Provide the (x, y) coordinate of the cell's center where the given text is located.  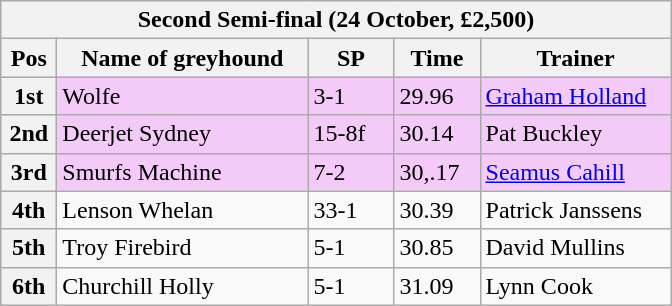
Second Semi-final (24 October, £2,500) (336, 20)
30.39 (437, 210)
31.09 (437, 286)
Time (437, 58)
Lynn Cook (576, 286)
Smurfs Machine (182, 172)
5th (29, 248)
1st (29, 96)
2nd (29, 134)
Seamus Cahill (576, 172)
Pat Buckley (576, 134)
Pos (29, 58)
29.96 (437, 96)
7-2 (351, 172)
30,.17 (437, 172)
30.14 (437, 134)
6th (29, 286)
Troy Firebird (182, 248)
4th (29, 210)
David Mullins (576, 248)
Patrick Janssens (576, 210)
Lenson Whelan (182, 210)
Name of greyhound (182, 58)
Wolfe (182, 96)
30.85 (437, 248)
SP (351, 58)
15-8f (351, 134)
Churchill Holly (182, 286)
3-1 (351, 96)
Deerjet Sydney (182, 134)
33-1 (351, 210)
Graham Holland (576, 96)
Trainer (576, 58)
3rd (29, 172)
